Scan for the cell matching the given text and deliver its (x, y) coordinate at center. 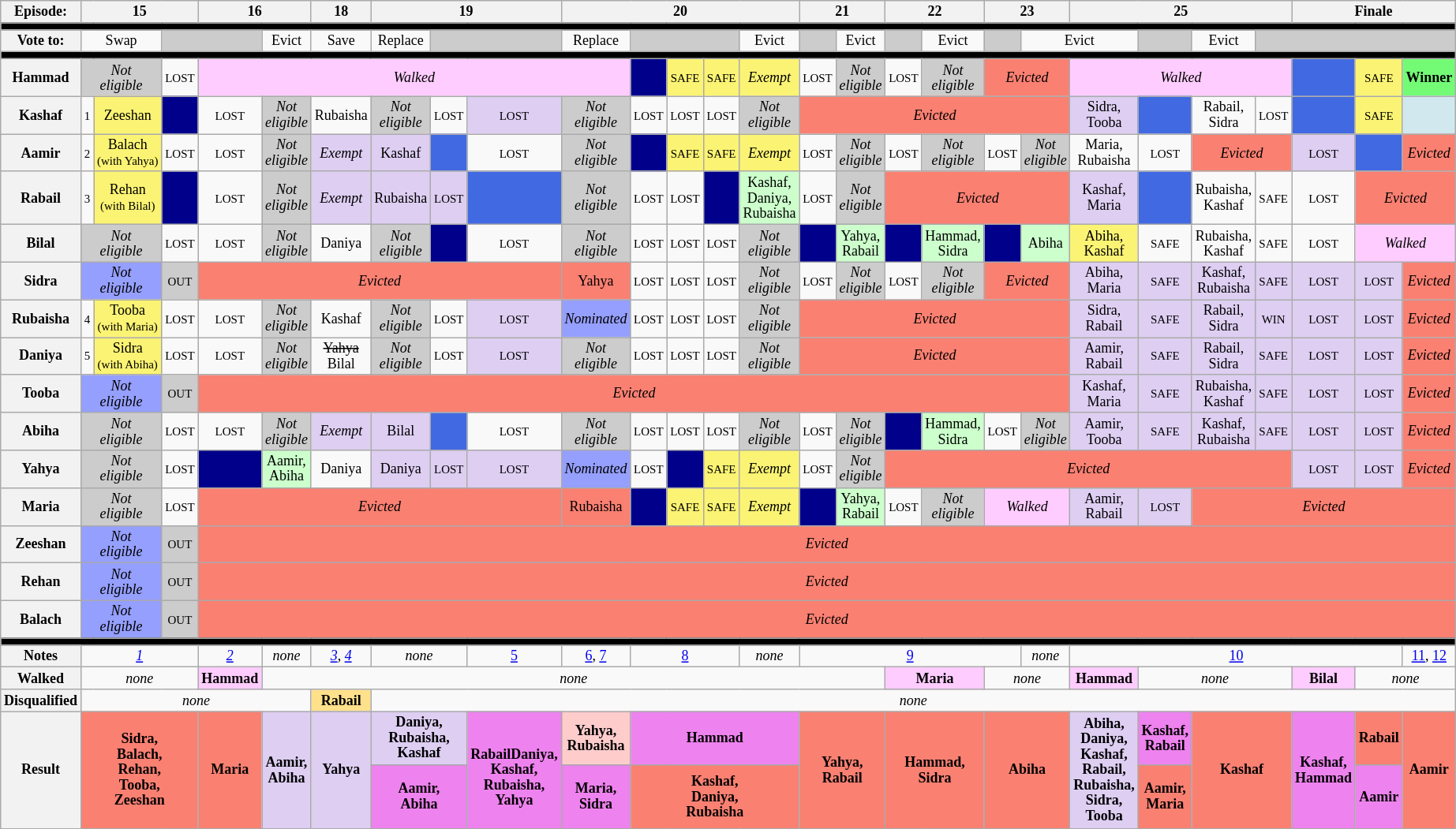
Result (41, 770)
Save (341, 41)
RabailDaniya,Kashaf,Rubaisha,Yahya (515, 770)
YahyaBilal (341, 357)
WIN (1274, 319)
16 (254, 12)
4 (87, 319)
22 (934, 12)
3 (87, 197)
21 (843, 12)
Swap (121, 41)
Tooba (41, 394)
Kashaf,Hammad (1324, 770)
10 (1236, 656)
Rehan(with Bilal) (128, 197)
Balach(with Yahya) (128, 153)
Kashaf,Rabail (1165, 738)
Abiha,Daniya,Kashaf,Rabail,Rubaisha,Sidra,Tooba (1104, 770)
Daniya,Rubaisha,Kashaf (419, 738)
25 (1181, 12)
18 (341, 12)
Yahya,Rubaisha (596, 738)
Aamir,Maria (1165, 797)
Abiha,Maria (1104, 281)
Sidra,Balach,Rehan,Tooba,Zeeshan (139, 770)
19 (466, 12)
11, 12 (1428, 656)
8 (685, 656)
Sidra(with Abiha) (128, 357)
9 (910, 656)
6, 7 (596, 656)
Sidra,Rabail (1104, 319)
20 (680, 12)
Disqualified (41, 700)
3, 4 (341, 656)
Aamir,Tooba (1104, 431)
Maria,Sidra (596, 797)
Episode: (41, 12)
Tooba(with Maria) (128, 319)
Notes (41, 656)
Finale (1374, 12)
Rehan (41, 582)
Sidra (41, 281)
23 (1027, 12)
Balach (41, 619)
Winner (1428, 77)
Sidra,Tooba (1104, 115)
Vote to: (41, 41)
15 (139, 12)
Abiha,Kashaf (1104, 244)
Maria,Rubaisha (1104, 153)
